Pinpoint the cell where the given text exists, returning its [x, y] midpoint coordinate. 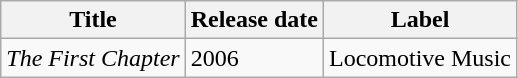
The First Chapter [93, 58]
Title [93, 20]
Release date [254, 20]
Label [420, 20]
2006 [254, 58]
Locomotive Music [420, 58]
